Search for the cell housing the specified text and yield its [X, Y] center coordinate. 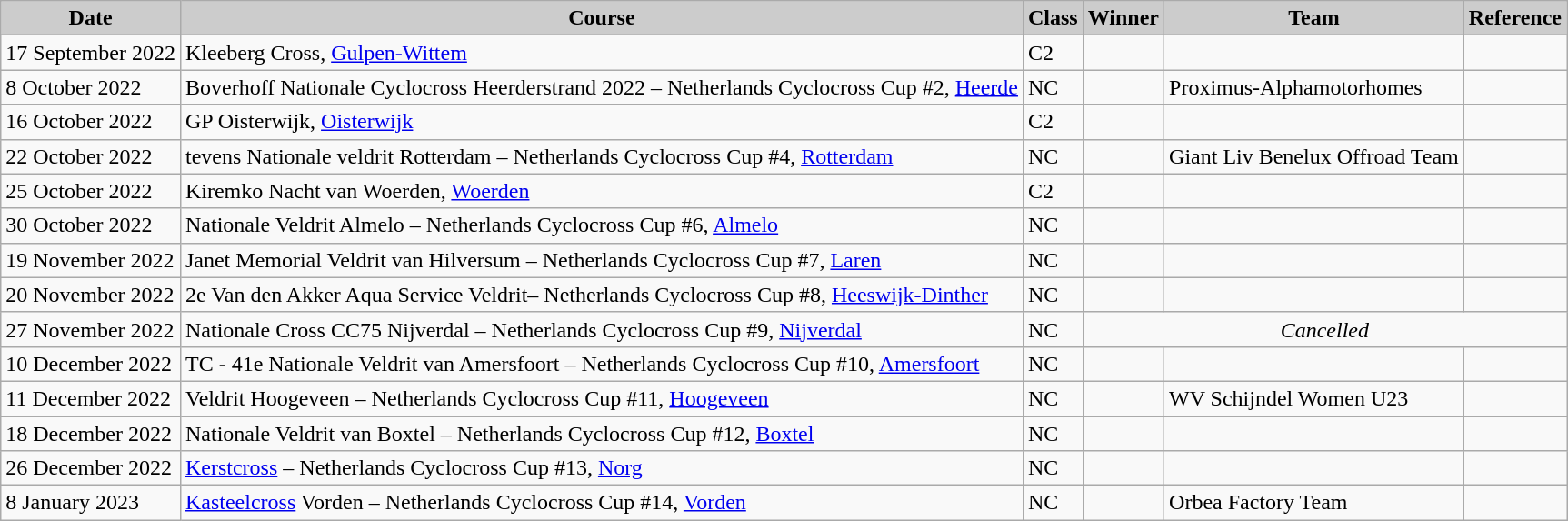
Veldrit Hoogeveen – Netherlands Cyclocross Cup #11, Hoogeveen [602, 398]
27 November 2022 [91, 329]
TC - 41e Nationale Veldrit van Amersfoort – Netherlands Cyclocross Cup #10, Amersfoort [602, 364]
8 October 2022 [91, 87]
2e Van den Akker Aqua Service Veldrit– Netherlands Cyclocross Cup #8, Heeswijk-Dinther [602, 295]
Orbea Factory Team [1314, 503]
Reference [1514, 18]
Kasteelcross Vorden – Netherlands Cyclocross Cup #14, Vorden [602, 503]
Cancelled [1324, 329]
20 November 2022 [91, 295]
26 December 2022 [91, 468]
30 October 2022 [91, 225]
22 October 2022 [91, 156]
Team [1314, 18]
Giant Liv Benelux Offroad Team [1314, 156]
Nationale Cross CC75 Nijverdal – Netherlands Cyclocross Cup #9, Nijverdal [602, 329]
10 December 2022 [91, 364]
Class [1053, 18]
19 November 2022 [91, 260]
16 October 2022 [91, 122]
17 September 2022 [91, 53]
Course [602, 18]
Janet Memorial Veldrit van Hilversum – Netherlands Cyclocross Cup #7, Laren [602, 260]
18 December 2022 [91, 434]
11 December 2022 [91, 398]
Proximus-Alphamotorhomes [1314, 87]
Kerstcross – Netherlands Cyclocross Cup #13, Norg [602, 468]
GP Oisterwijk, Oisterwijk [602, 122]
8 January 2023 [91, 503]
Boverhoff Nationale Cyclocross Heerderstrand 2022 – Netherlands Cyclocross Cup #2, Heerde [602, 87]
25 October 2022 [91, 191]
Nationale Veldrit Almelo – Netherlands Cyclocross Cup #6, Almelo [602, 225]
tevens Nationale veldrit Rotterdam – Netherlands Cyclocross Cup #4, Rotterdam [602, 156]
Kiremko Nacht van Woerden, Woerden [602, 191]
Date [91, 18]
Nationale Veldrit van Boxtel – Netherlands Cyclocross Cup #12, Boxtel [602, 434]
Winner [1124, 18]
WV Schijndel Women U23 [1314, 398]
Kleeberg Cross, Gulpen-Wittem [602, 53]
